Scan for the cell matching the given text and deliver its [x, y] coordinate at center. 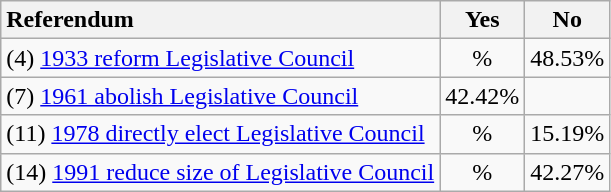
(11) 1978 directly elect Legislative Council [220, 134]
(4) 1933 reform Legislative Council [220, 58]
15.19% [568, 134]
42.42% [482, 96]
48.53% [568, 58]
42.27% [568, 172]
No [568, 20]
(7) 1961 abolish Legislative Council [220, 96]
Yes [482, 20]
Referendum [220, 20]
(14) 1991 reduce size of Legislative Council [220, 172]
